Locate the cell with the specified text and output its (X, Y) center coordinate. 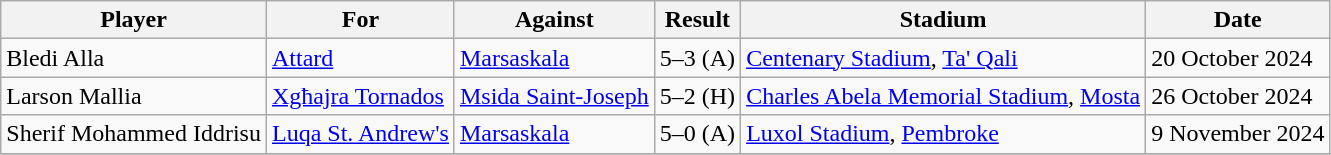
Msida Saint-Joseph (554, 96)
Larson Mallia (134, 96)
Xgħajra Tornados (360, 96)
5–2 (H) (697, 96)
20 October 2024 (1238, 58)
Date (1238, 20)
Against (554, 20)
26 October 2024 (1238, 96)
Attard (360, 58)
5–0 (A) (697, 134)
Stadium (944, 20)
Luqa St. Andrew's (360, 134)
5–3 (A) (697, 58)
Luxol Stadium, Pembroke (944, 134)
Result (697, 20)
9 November 2024 (1238, 134)
Player (134, 20)
Centenary Stadium, Ta' Qali (944, 58)
Charles Abela Memorial Stadium, Mosta (944, 96)
For (360, 20)
Sherif Mohammed Iddrisu (134, 134)
Bledi Alla (134, 58)
